Determine the [x, y] coordinate at the center of the cell enclosing the given text.  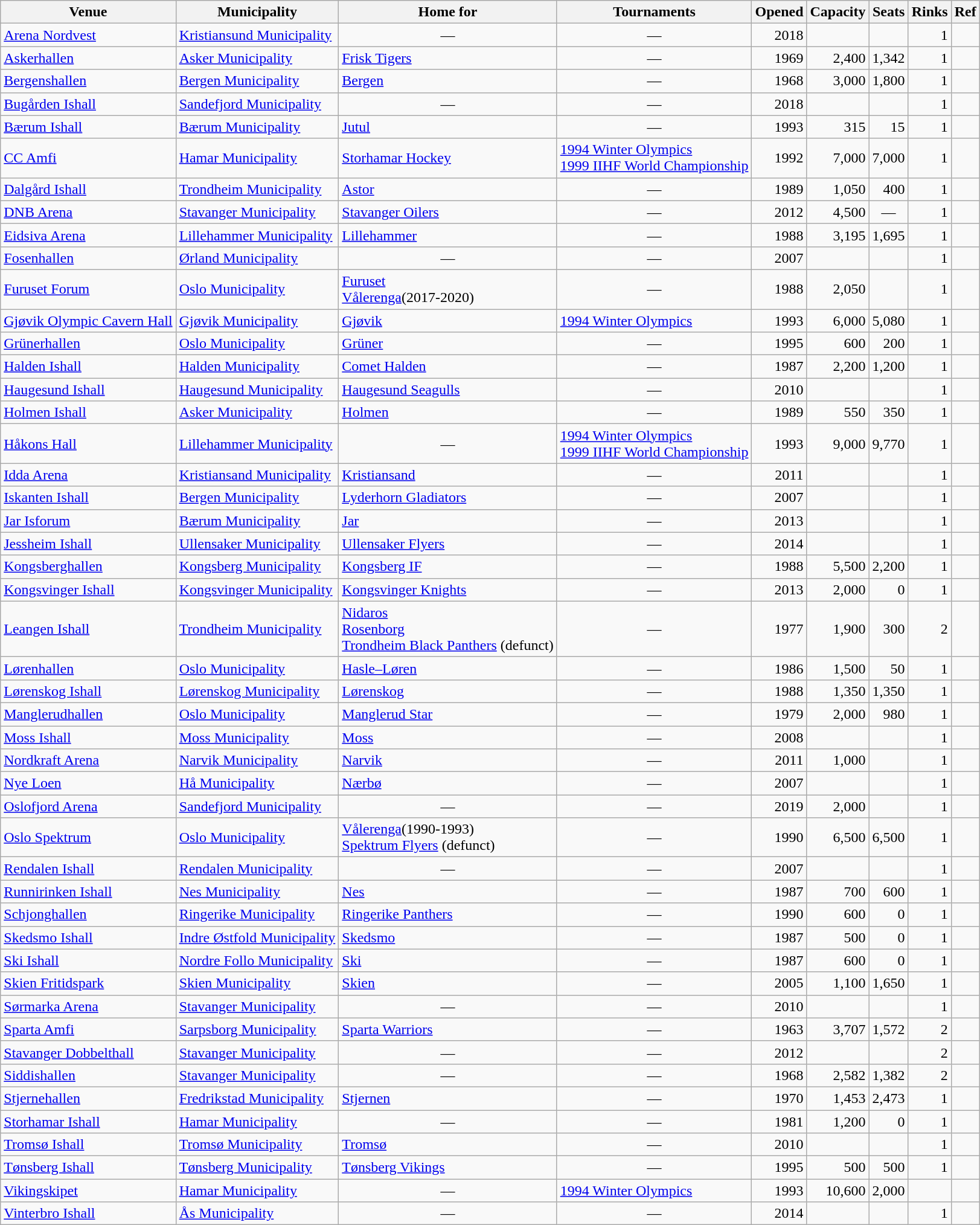
Stjernehallen [88, 1098]
1,342 [889, 58]
1970 [779, 1098]
Gjøvik [448, 321]
Grünerhallen [88, 344]
1981 [779, 1122]
Lørenskog [448, 691]
Sparta Amfi [88, 1029]
Vålerenga(1990-1993)Spektrum Flyers (defunct) [448, 837]
CC Amfi [88, 158]
980 [889, 714]
700 [838, 892]
1,000 [838, 760]
NidarosRosenborgTrondheim Black Panthers (defunct) [448, 629]
Holmen [448, 413]
1,695 [889, 235]
Tromsø [448, 1145]
Sørmarka Arena [88, 1006]
1969 [779, 58]
Skien [448, 983]
Ref [965, 12]
Kristiansand Municipality [257, 475]
Narvik Municipality [257, 760]
3,000 [838, 81]
Oslofjord Arena [88, 806]
1,800 [889, 81]
Bugården Ishall [88, 104]
Kongsvinger Municipality [257, 590]
50 [889, 668]
Fredrikstad Municipality [257, 1098]
Hå Municipality [257, 783]
300 [889, 629]
1,050 [838, 189]
Jutul [448, 127]
1,382 [889, 1075]
Dalgård Ishall [88, 189]
Rinks [930, 12]
200 [889, 344]
1,650 [889, 983]
Home for [448, 12]
2019 [779, 806]
Jessheim Ishall [88, 544]
1979 [779, 714]
Narvik [448, 760]
400 [889, 189]
Ski [448, 960]
15 [889, 127]
Ullensaker Flyers [448, 544]
Arena Nordvest [88, 35]
Gjøvik Olympic Cavern Hall [88, 321]
Nes Municipality [257, 892]
550 [838, 413]
Moss Municipality [257, 738]
2,473 [889, 1098]
Lyderhorn Gladiators [448, 498]
Lørenskog Municipality [257, 691]
Tournaments [655, 12]
Lørenskog Ishall [88, 691]
Comet Halden [448, 367]
Furuset Forum [88, 289]
2,050 [838, 289]
Haugesund Ishall [88, 390]
Jar Isforum [88, 521]
Stavanger Oilers [448, 212]
Tromsø Ishall [88, 1145]
Stjernen [448, 1098]
5,500 [838, 567]
Kongsvinger Knights [448, 590]
Haugesund Seagulls [448, 390]
Vikingskipet [88, 1191]
Ski Ishall [88, 960]
Seats [889, 12]
Bergenshallen [88, 81]
Ringerike Municipality [257, 915]
6,000 [838, 321]
Manglerud Star [448, 714]
Gjøvik Municipality [257, 321]
Lillehammer [448, 235]
Storhamar Hockey [448, 158]
1977 [779, 629]
2005 [779, 983]
Tønsberg Municipality [257, 1168]
Grüner [448, 344]
Kongsvinger Ishall [88, 590]
Lørenhallen [88, 668]
Municipality [257, 12]
Kongsberg IF [448, 567]
350 [889, 413]
Hasle–Løren [448, 668]
Siddishallen [88, 1075]
Kristiansund Municipality [257, 35]
Frisk Tigers [448, 58]
DNB Arena [88, 212]
Håkons Hall [88, 443]
Venue [88, 12]
Nærbø [448, 783]
Sarpsborg Municipality [257, 1029]
Tønsberg Vikings [448, 1168]
9,770 [889, 443]
Moss [448, 738]
Moss Ishall [88, 738]
Oslo Spektrum [88, 837]
Skien Municipality [257, 983]
Jar [448, 521]
Astor [448, 189]
Kongsberg Municipality [257, 567]
Ås Municipality [257, 1214]
4,500 [838, 212]
1986 [779, 668]
1,572 [889, 1029]
2,582 [838, 1075]
Kongsberghallen [88, 567]
Eidsiva Arena [88, 235]
Kristiansand [448, 475]
Runnirinken Ishall [88, 892]
Idda Arena [88, 475]
Halden Ishall [88, 367]
10,600 [838, 1191]
1,500 [838, 668]
Bærum Ishall [88, 127]
Sparta Warriors [448, 1029]
2008 [779, 738]
3,195 [838, 235]
Tønsberg Ishall [88, 1168]
FurusetVålerenga(2017-2020) [448, 289]
Nes [448, 892]
Nye Loen [88, 783]
Askerhallen [88, 58]
Nordre Follo Municipality [257, 960]
Rendalen Ishall [88, 869]
Nordkraft Arena [88, 760]
Ørland Municipality [257, 258]
Rendalen Municipality [257, 869]
9,000 [838, 443]
Skedsmo [448, 937]
Capacity [838, 12]
3,707 [838, 1029]
315 [838, 127]
Tromsø Municipality [257, 1145]
Skien Fritidspark [88, 983]
Fosenhallen [88, 258]
1963 [779, 1029]
Iskanten Ishall [88, 498]
Leangen Ishall [88, 629]
1,453 [838, 1098]
Ringerike Panthers [448, 915]
Bergen [448, 81]
1,900 [838, 629]
5,080 [889, 321]
Haugesund Municipality [257, 390]
Storhamar Ishall [88, 1122]
Stavanger Dobbelthall [88, 1052]
Schjonghallen [88, 915]
Halden Municipality [257, 367]
Manglerudhallen [88, 714]
Vinterbro Ishall [88, 1214]
Indre Østfold Municipality [257, 937]
1992 [779, 158]
Skedsmo Ishall [88, 937]
Ullensaker Municipality [257, 544]
Holmen Ishall [88, 413]
1,100 [838, 983]
2,400 [838, 58]
Opened [779, 12]
